Locate the cell with the specified text and output its (x, y) center coordinate. 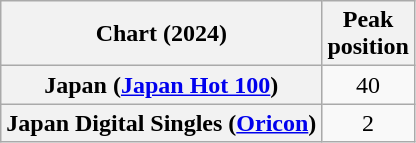
40 (368, 85)
Japan Digital Singles (Oricon) (162, 123)
Peakposition (368, 34)
Chart (2024) (162, 34)
2 (368, 123)
Japan (Japan Hot 100) (162, 85)
